Extract the (x, y) coordinate from the center of the cell holding the provided text.  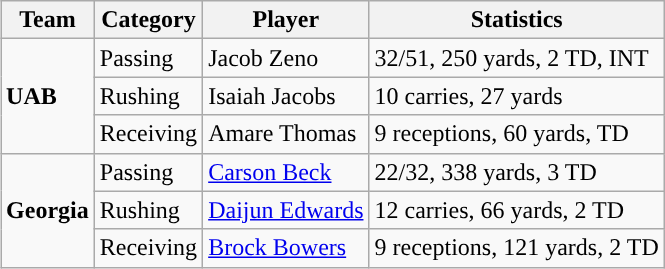
UAB (48, 96)
32/51, 250 yards, 2 TD, INT (516, 58)
22/32, 338 yards, 3 TD (516, 172)
Daijun Edwards (286, 210)
9 receptions, 121 yards, 2 TD (516, 248)
Carson Beck (286, 172)
Jacob Zeno (286, 58)
12 carries, 66 yards, 2 TD (516, 210)
Amare Thomas (286, 134)
Statistics (516, 20)
Category (148, 20)
Georgia (48, 210)
Player (286, 20)
Isaiah Jacobs (286, 96)
Team (48, 20)
9 receptions, 60 yards, TD (516, 134)
10 carries, 27 yards (516, 96)
Brock Bowers (286, 248)
